Pinpoint the cell where the given text exists, returning its [x, y] midpoint coordinate. 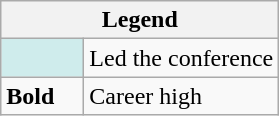
Bold [42, 96]
Legend [140, 20]
Career high [182, 96]
Led the conference [182, 58]
